Detect which cell encompasses the target text, then output its [X, Y] center coordinate. 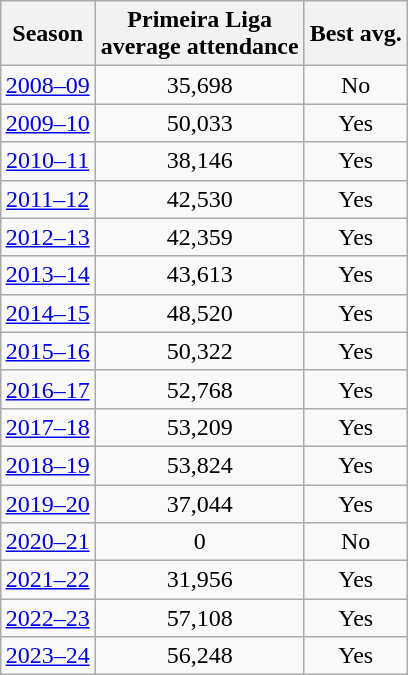
31,956 [200, 580]
2015–16 [48, 351]
2021–22 [48, 580]
2011–12 [48, 199]
Primeira Ligaaverage attendance [200, 34]
57,108 [200, 618]
2018–19 [48, 465]
48,520 [200, 313]
50,033 [200, 123]
2009–10 [48, 123]
53,209 [200, 427]
2017–18 [48, 427]
2016–17 [48, 389]
42,530 [200, 199]
2010–11 [48, 161]
2022–23 [48, 618]
2008–09 [48, 85]
35,698 [200, 85]
42,359 [200, 237]
2019–20 [48, 503]
53,824 [200, 465]
43,613 [200, 275]
2013–14 [48, 275]
2020–21 [48, 542]
2023–24 [48, 656]
2014–15 [48, 313]
2012–13 [48, 237]
Season [48, 34]
50,322 [200, 351]
38,146 [200, 161]
52,768 [200, 389]
Best avg. [356, 34]
0 [200, 542]
37,044 [200, 503]
56,248 [200, 656]
